Output the (x, y) coordinate of the center of the cell containing the given text.  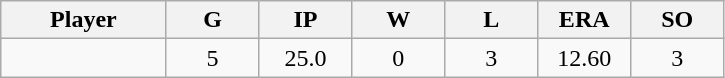
IP (306, 20)
0 (398, 58)
12.60 (584, 58)
G (212, 20)
SO (678, 20)
5 (212, 58)
L (492, 20)
25.0 (306, 58)
ERA (584, 20)
Player (84, 20)
W (398, 20)
